Return [X, Y] of the center of cell containing provided text 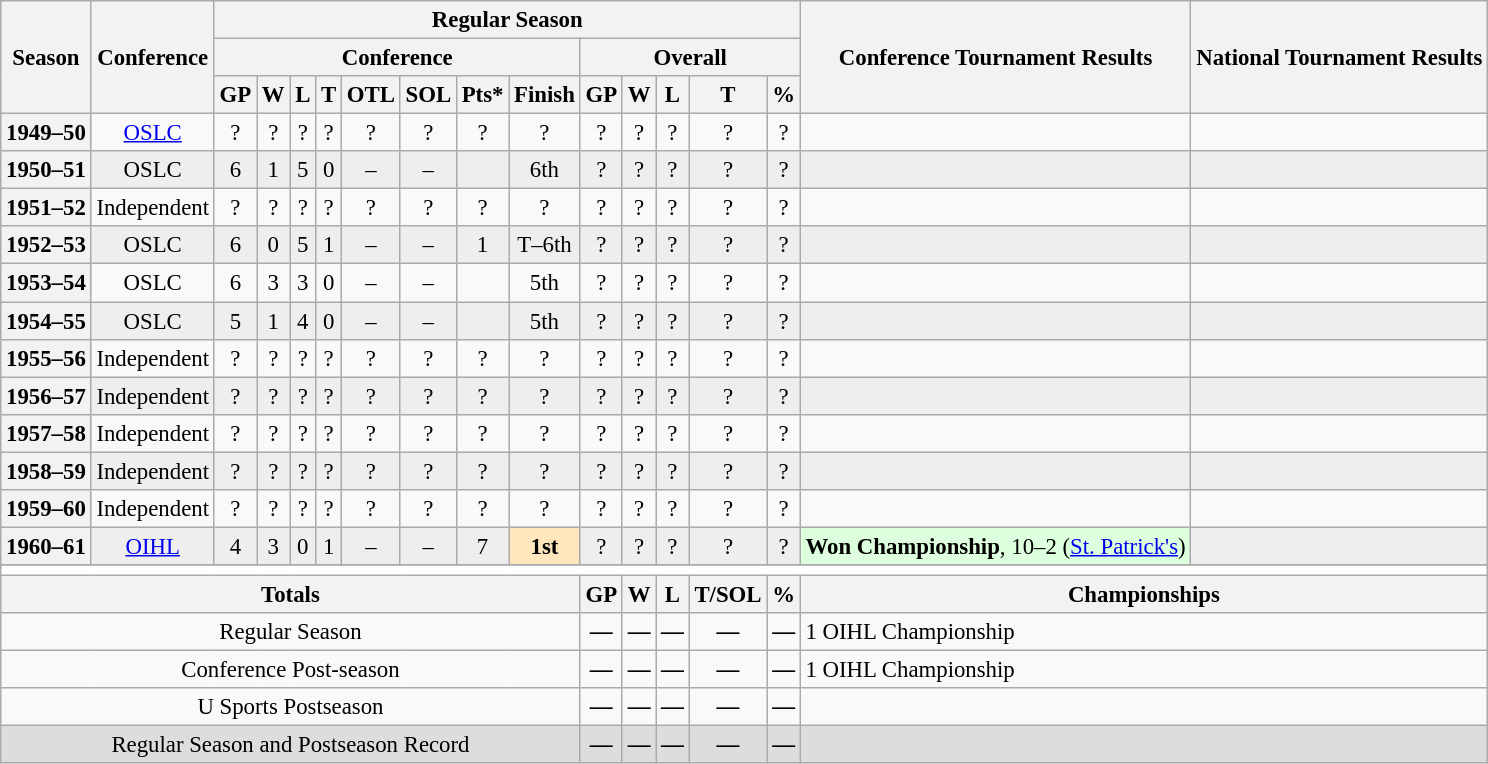
1959–60 [46, 509]
1957–58 [46, 433]
OIHL [152, 546]
1954–55 [46, 321]
OTL [370, 95]
Conference Tournament Results [996, 58]
1958–59 [46, 471]
Totals [290, 594]
1953–54 [46, 283]
U Sports Postseason [290, 707]
1st [544, 546]
Overall [690, 58]
1950–51 [46, 170]
Won Championship, 10–2 (St. Patrick's) [996, 546]
6th [544, 170]
Pts* [482, 95]
Finish [544, 95]
1960–61 [46, 546]
Championships [1144, 594]
SOL [428, 95]
1949–50 [46, 133]
Season [46, 58]
7 [482, 546]
Conference Post-season [290, 670]
1956–57 [46, 396]
National Tournament Results [1340, 58]
1955–56 [46, 358]
Regular Season and Postseason Record [290, 745]
T/SOL [728, 594]
T–6th [544, 245]
1951–52 [46, 208]
1952–53 [46, 245]
